Identify which cell holds the provided text, then report its (x, y) central coordinate. 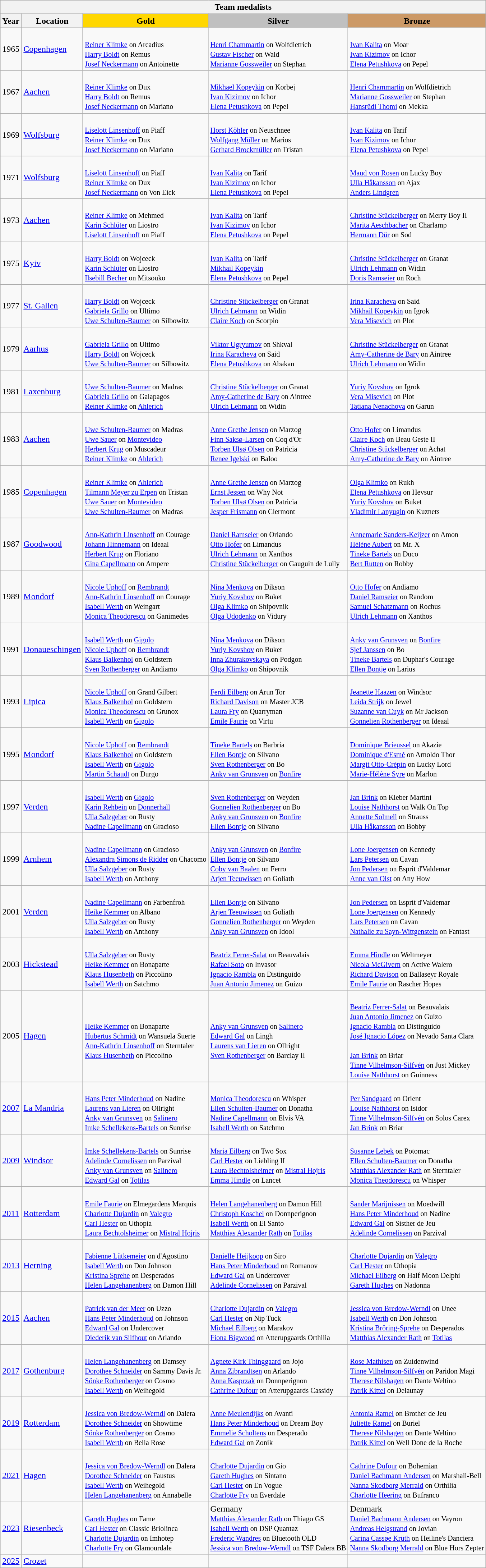
1981 (11, 391)
Arnhem (52, 859)
2015 (11, 1318)
1993 (11, 702)
Donaueschingen (52, 649)
Charlotte Dujardin on ValegroCarl Hester on UthopiaMichael Eilberg on Half Moon DelphiGareth Hughes on Nadonna (417, 1265)
Christine Stückelberger on GranatUlrich Lehmann on WidinDoris Ramseier on Roch (417, 263)
Annemarie Sanders-Keijzer on AmonHélène Aubert on Mr. XTineke Bartels on DucoBert Rutten on Robby (417, 544)
Christine Stückelberger on GranatUlrich Lehmann on WidinClaire Koch on Scorpio (278, 306)
Goodwood (52, 544)
Daniel Ramseier on OrlandoOtto Hofer on LimandusUlrich Lehmann on XanthosChristine Stückelberger on Gauguin de Lully (278, 544)
1989 (11, 597)
Nina Menkova on DiksonYuriy Kovshov on BuketInna Zhurakovskaya on PodgonOlga Klimko on Shipovnik (278, 649)
Isabell Werth on GigoloNicole Uphoff on RembrandtKlaus Balkenhol on GoldsternSven Rothenberger on Andiamo (146, 649)
Imke Schellekens-Bartels on SunriseAdelinde Cornelissen on ParzivalAnky van Grunsven on SalineroEdward Gal on Totilas (146, 1160)
Anky van Grunsven on SalineroEdward Gal on LinghLaurens van Lieren on OllrightSven Rothenberger on Barclay II (278, 1036)
2021 (11, 1476)
Hickstead (52, 964)
Nicole Uphoff on Grand GilbertKlaus Balkenhol on GoldsternMonica Theodorescu on GrunoxIsabell Werth on Gigolo (146, 702)
Danielle Heijkoop on SiroHans Peter Minderhoud on RomanovEdward Gal on UndercoverAdelinde Cornelissen on Parzival (278, 1265)
Fabienne Lütkemeier on d'AgostinoIsabell Werth on Don JohnsonKristina Sprehe on DesperadosHelen Langehanenberg on Damon Hill (146, 1265)
Rose Mathisen on ZuidenwindTinne Vilhelmson-Silfvén on Paridon MagiTherese Nilshagen on Dante WeltinoPatrik Kittel on Delaunay (417, 1371)
1971 (11, 178)
Bronze (417, 21)
Cathrine Dufour on BohemianDaniel Bachmann Andersen on Marshall-BellNanna Skodborg Merrald on OrthiliaCharlotte Heering on Bufranco (417, 1476)
Ulla Salzgeber on RustyHeike Kemmer on BonaparteKlaus Husenbeth on PiccolinoIsabell Werth on Satchmo (146, 964)
Silver (278, 21)
Gothenburg (52, 1371)
Riesenbeck (52, 1528)
Nadine Capellmann on GraciosoAlexandra Simons de Ridder on ChacomoUlla Salzgeber on RustyIsabell Werth on Anthony (146, 859)
Henri Chammartin on WolfdietrichMarianne Gossweiler on StephanHansrüdi Thomi on Mekka (417, 92)
Sander Marijnissen on MoedwillHans Peter Minderhoud on NadineEdward Gal on Sisther de JeuAdelinde Cornelissen on Parzival (417, 1213)
1975 (11, 263)
Harry Boldt on WojceckGabriela Grillo on UltimoUwe Schulten-Baumer on Silbowitz (146, 306)
Horst Köhler on NeuschneeWolfgang Müller on MariosGerhard Brockmüller on Tristan (278, 134)
Nicole Uphoff on RembrandtKlaus Balkenhol on Goldstern Isabell Werth on GigoloMartin Schaudt on Durgo (146, 754)
2023 (11, 1528)
Charlotte Dujardin on ValegroCarl Hester on Nip TuckMichael Eilberg on MarakovFiona Bigwood on Atterupgaards Orthilia (278, 1318)
Jon Pedersen on Esprit d'ValdemarLone Joergensen on KennedyLars Petersen on CavanNathalie zu Sayn-Wittgenstein on Fantast (417, 912)
Reiner Klimke on AhlerichTilmann Meyer zu Erpen on TristanUwe Sauer on MontevideoUwe Schulten-Baumer on Madras (146, 491)
Per Sandgaard on OrientLouise Nathhorst on IsidorTinne Vilhelmson-Silfvén on Solos CarexJan Brink on Briar (417, 1108)
2001 (11, 912)
Laxenburg (52, 391)
1969 (11, 134)
Nadine Capellmann on FarbenfrohHeike Kemmer on AlbanoUlla Salzgeber on RustyIsabell Werth on Anthony (146, 912)
1995 (11, 754)
Germany Matthias Alexander Rath on Thiago GSIsabell Werth on DSP QuantazFrederic Wandres on Bluetooth OLDJessica von Bredow-Werndl on TSF Dalera BB (278, 1528)
Jan Brink on Kleber MartiniLouise Nathhorst on Walk On TopAnnette Solmell on StraussUlla Håkansson on Bobby (417, 807)
2013 (11, 1265)
Gabriela Grillo on UltimoHarry Boldt on WojceckUwe Schulten-Baumer on Silbowitz (146, 349)
Otto Hofer on AndiamoDaniel Ramseier on RandomSamuel Schatzmann on RochusUlrich Lehmann on Xanthos (417, 597)
2025 (11, 1561)
Hans Peter Minderhoud on NadineLaurens van Lieren on OllrightAnky van Grunsven on SalineroImke Schellekens-Bartels on Sunrise (146, 1108)
Anne Grethe Jensen on MarzogErnst Jessen on Why NotTorben Ulsø Olsen on PatriciaJesper Frismann on Clermont (278, 491)
Anne Meulendijks on AvantiHans Peter Minderhoud on Dream BoyEmmelie Scholtens on DesperadoEdward Gal on Zonik (278, 1423)
1991 (11, 649)
Reiner Klimke on DuxHarry Boldt on RemusJosef Neckermann on Mariano (146, 92)
Nicole Uphoff on RembrandtAnn-Kathrin Linsenhoff on CourageIsabell Werth on WeingartMonica Theodorescu on Ganimedes (146, 597)
Ann-Kathrin Linsenhoff on CourageJohann Hinnemann on IdeaalHerbert Krug on FlorianoGina Capellmann on Ampere (146, 544)
Irina Karacheva on SaidMikhail Kopeykin on IgrokVera Misevich on Plot (417, 306)
St. Gallen (52, 306)
Uwe Schulten-Baumer on MadrasGabriela Grillo on GalapagosReiner Klimke on Ahlerich (146, 391)
1985 (11, 491)
La Mandria (52, 1108)
Ferdi Eilberg on Arun TorRichard Davison on Master JCBLaura Fry on QuarrymanEmile Faurie on Virtu (278, 702)
Heike Kemmer on BonaparteHubertus Schmidt on Wansuela SuerteAnn-Kathrin Linsenhoff on SterntalerKlaus Husenbeth on Piccolino (146, 1036)
1973 (11, 220)
Patrick van der Meer on UzzoHans Peter Minderhoud on JohnsonEdward Gal on UndercoverDiederik van Silfhout on Arlando (146, 1318)
Ivan Kalita on TarifMikhail KopeykinElena Petushkova on Pepel (278, 263)
Team medalists (243, 7)
1967 (11, 92)
Gareth Hughes on FameCarl Hester on Classic BriolincaCharlotte Dujardin on ImhotepCharlotte Fry on Glamourdale (146, 1528)
2019 (11, 1423)
Helen Langehanenberg on DamseyDorothee Schneider on Sammy Davis Jr.Sönke Rothenberger on CosmoIsabell Werth on Weihegold (146, 1371)
Windsor (52, 1160)
Sven Rothenberger on WeydenGonnelien Rothenberger on BoAnky van Grunsven on BonfireEllen Bontje on Silvano (278, 807)
2011 (11, 1213)
Antonia Ramel on Brother de JeuJuliette Ramel on BurielTherese Nilshagen on Dante WeltinoPatrik Kittel on Well Done de la Roche (417, 1423)
1979 (11, 349)
Location (52, 21)
Jessica von Bredow-Werndl on DaleraDorothee Schneider on ShowtimeSönke Rothenberger on CosmoIsabell Werth on Bella Rose (146, 1423)
Year (11, 21)
Beatriz Ferrer-Salat on BeauvalaisRafael Soto on InvasorIgnacio Rambla on DistinguidoJuan Antonio Jimenez on Guizo (278, 964)
2007 (11, 1108)
Charlotte Dujardin on GioGareth Hughes on SintanoCarl Hester on En VogueCharlotte Fry on Everdale (278, 1476)
Ivan Kalita on MoarIvan Kizimov on IchorElena Petushkova on Pepel (417, 49)
Lone Joergensen on KennedyLars Petersen on CavanJon Pedersen on Esprit d'ValdemarAnne van Olst on Any How (417, 859)
1987 (11, 544)
Uwe Schulten-Baumer on MadrasUwe Sauer on MontevideoHerbert Krug on MuscadeurReiner Klimke on Ahlerich (146, 439)
Herning (52, 1265)
Olga Klimko on RukhElena Petushkova on HevsurYuriy Kovshov on BuketVladimir Lanyugin on Kuznets (417, 491)
Liselott Linsenhoff on PiaffReiner Klimke on DuxJosef Neckermann on Von Eick (146, 178)
Jessica von Bredow-Werndl on UneeIsabell Werth on Don JohnsonKristina Bröring-Sprehe on DesperadosMatthias Alexander Rath on Totilas (417, 1318)
Lipica (52, 702)
Maria Eilberg on Two SoxCarl Hester on Liebling IILaura Bechtolsheimer on Mistral HojrisEmma Hindle on Lancet (278, 1160)
Monica Theodorescu on WhisperEllen Schulten-Baumer on DonathaNadine Capellmann on Elvis VAIsabell Werth on Satchmo (278, 1108)
1983 (11, 439)
Kyiv (52, 263)
2017 (11, 1371)
Christine Stückelberger on Merry Boy IIMarita Aeschbacher on CharlampHermann Dür on Sod (417, 220)
Dominique Brieussel on AkazieDominique d'Esmé on Arnoldo ThorMargit Otto-Crépin on Lucky LordMarie-Hélène Syre on Marlon (417, 754)
2009 (11, 1160)
Reiner Klimke on MehmedKarin Schlüter on LiostroLiselott Linsenhoff on Piaff (146, 220)
Aarhus (52, 349)
Susanne Lebek on PotomacEllen Schulten-Baumer on DonathaMatthias Alexander Rath on SterntalerMonica Theodorescu on Whisper (417, 1160)
Agnete Kirk Thinggaard on JojoAnna Zibrandtsen on ArlandoAnna Kasprzak on DonnperignonCathrine Dufour on Atterupgaards Cassidy (278, 1371)
Henri Chammartin on WolfdietrichGustav Fischer on WaldMarianne Gossweiler on Stephan (278, 49)
Anky van Grunsven on BonfireSjef Janssen on BoTineke Bartels on Duphar's CourageEllen Bontje on Larius (417, 649)
Reiner Klimke on ArcadiusHarry Boldt on RemusJosef Neckermann on Antoinette (146, 49)
1965 (11, 49)
Liselott Linsenhoff on PiaffReiner Klimke on DuxJosef Neckermann on Mariano (146, 134)
Helen Langehanenberg on Damon HillChristoph Koschel on DonnperignonIsabell Werth on El SantoMatthias Alexander Rath on Totilas (278, 1213)
Nina Menkova on DiksonYuriy Kovshov on BuketOlga Klimko on ShipovnikOlga Udodenko on Vidury (278, 597)
Viktor Ugryumov on ShkvalIrina Karacheva on SaidElena Petushkova on Abakan (278, 349)
Jeanette Haazen on WindsorLeida Strijk on JewelSuzanne van Cuyk on Mr JacksonGonnelien Rothenberger on Ideaal (417, 702)
1997 (11, 807)
Otto Hofer on LimandusClaire Koch on Beau Geste IIChristine Stückelberger on AchatAmy-Catherine de Bary on Aintree (417, 439)
Crozet (52, 1561)
Isabell Werth on GigoloKarin Rehbein on DonnerhallUlla Salzgeber on RustyNadine Capellmann on Gracioso (146, 807)
Gold (146, 21)
Anky van Grunsven on BonfireEllen Bontje on SilvanoCoby van Baalen on FerroArjen Teeuwissen on Goliath (278, 859)
Ellen Bontje on SilvanoArjen Teeuwissen on GoliathGonnelien Rothenberger on WeydenAnky van Grunsven on Idool (278, 912)
Tineke Bartels on BarbriaEllen Bontje on SilvanoSven Rothenberger on BoAnky van Grunsven on Bonfire (278, 754)
Maud von Rosen on Lucky BoyUlla Håkansson on AjaxAnders Lindgren (417, 178)
1999 (11, 859)
Emma Hindle on WeltmeyerNicola McGivern on Active WaleroRichard Davison on Ballaseyr RoyaleEmile Faurie on Rascher Hopes (417, 964)
1977 (11, 306)
Anne Grethe Jensen on MarzogFinn Saksø-Larsen on Coq d'OrTorben Ulsø Olsen on PatriciaRenee Igelski on Baloo (278, 439)
2003 (11, 964)
2005 (11, 1036)
Harry Boldt on WojceckKarin Schlüter on LiostroIlsebill Becher on Mitsouko (146, 263)
Mikhael Kopeykin on KorbejIvan Kizimov on IchorElena Petushkova on Pepel (278, 92)
Emile Faurie on Elmegardens MarquisCharlotte Dujardin on ValegroCarl Hester on UthopiaLaura Bechtolsheimer on Mistral Hojris (146, 1213)
Yuriy Kovshov on IgrokVera Misevich on PlotTatiana Nenachova on Garun (417, 391)
Jessica von Bredow-Werndl on DaleraDorothee Schneider on FaustusIsabell Werth on WeihegoldHelen Langehanenberg on Annabelle (146, 1476)
